Locate the cell with the specified text and output its (X, Y) center coordinate. 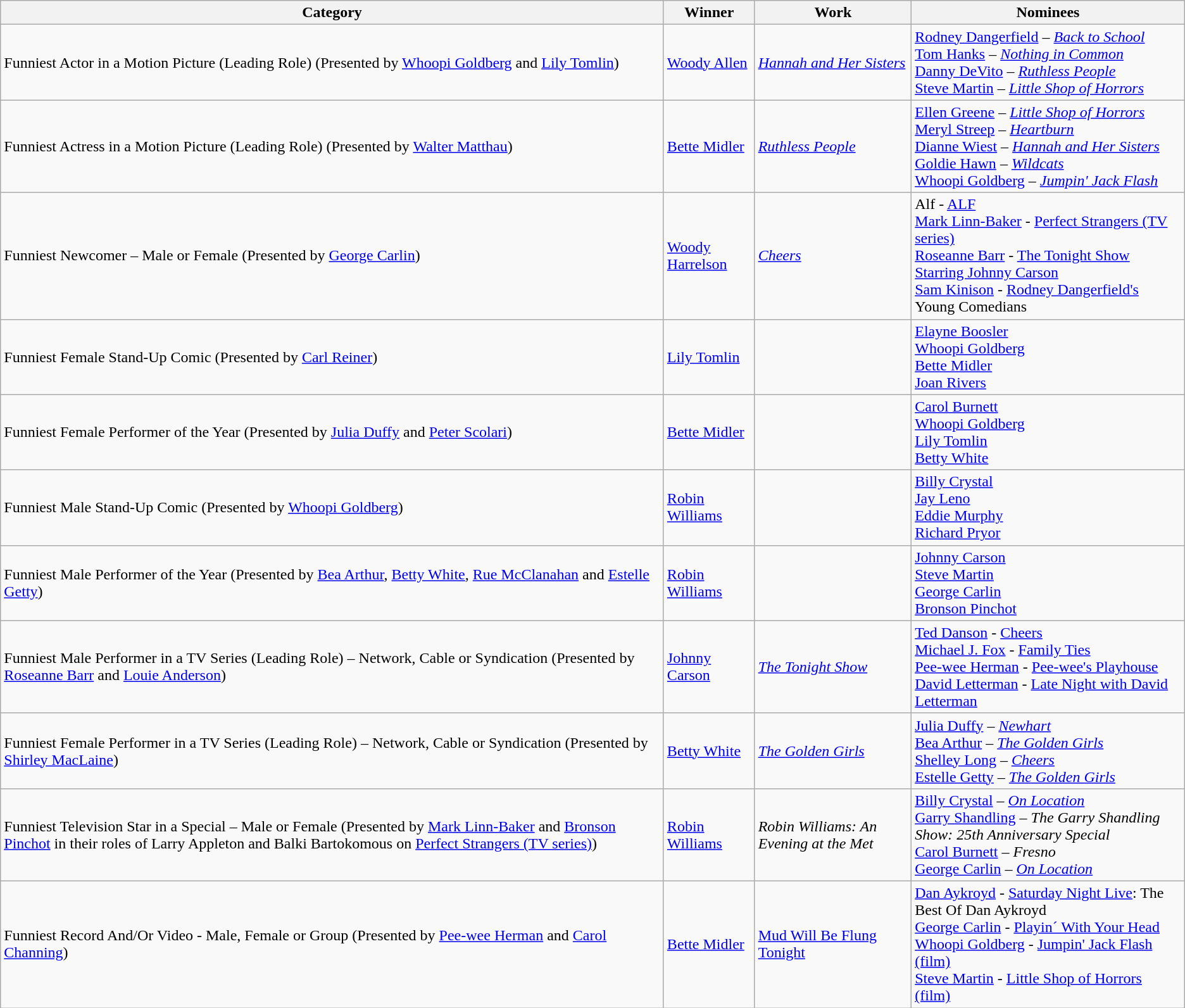
Funniest Female Performer of the Year (Presented by Julia Duffy and Peter Scolari) (332, 432)
Funniest Actress in a Motion Picture (Leading Role) (Presented by Walter Matthau) (332, 146)
Ruthless People (833, 146)
Hannah and Her Sisters (833, 62)
Julia Duffy – NewhartBea Arthur – The Golden GirlsShelley Long – CheersEstelle Getty – The Golden Girls (1048, 751)
Rodney Dangerfield – Back to SchoolTom Hanks – Nothing in CommonDanny DeVito – Ruthless PeopleSteve Martin – Little Shop of Horrors (1048, 62)
Robin Williams: An Evening at the Met (833, 835)
Funniest Male Stand-Up Comic (Presented by Whoopi Goldberg) (332, 508)
Mud Will Be Flung Tonight (833, 944)
Winner (709, 13)
Johnny Carson (709, 667)
Woody Allen (709, 62)
Betty White (709, 751)
Lily Tomlin (709, 357)
Funniest Male Performer of the Year (Presented by Bea Arthur, Betty White, Rue McClanahan and Estelle Getty) (332, 583)
Category (332, 13)
Billy Crystal – On LocationGarry Shandling – The Garry Shandling Show: 25th Anniversary SpecialCarol Burnett – FresnoGeorge Carlin – On Location (1048, 835)
Funniest Newcomer – Male or Female (Presented by George Carlin) (332, 256)
Billy CrystalJay LenoEddie MurphyRichard Pryor (1048, 508)
Work (833, 13)
Carol BurnettWhoopi GoldbergLily TomlinBetty White (1048, 432)
Nominees (1048, 13)
Funniest Male Performer in a TV Series (Leading Role) – Network, Cable or Syndication (Presented by Roseanne Barr and Louie Anderson) (332, 667)
Funniest Record And/Or Video - Male, Female or Group (Presented by Pee-wee Herman and Carol Channing) (332, 944)
The Golden Girls (833, 751)
Funniest Female Performer in a TV Series (Leading Role) – Network, Cable or Syndication (Presented by Shirley MacLaine) (332, 751)
Elayne BooslerWhoopi GoldbergBette MidlerJoan Rivers (1048, 357)
Woody Harrelson (709, 256)
Funniest Female Stand-Up Comic (Presented by Carl Reiner) (332, 357)
The Tonight Show (833, 667)
Funniest Actor in a Motion Picture (Leading Role) (Presented by Whoopi Goldberg and Lily Tomlin) (332, 62)
Ted Danson - CheersMichael J. Fox - Family TiesPee-wee Herman - Pee-wee's PlayhouseDavid Letterman - Late Night with David Letterman (1048, 667)
Cheers (833, 256)
Johnny CarsonSteve MartinGeorge CarlinBronson Pinchot (1048, 583)
